Extract the (X, Y) coordinate from the center of the cell holding the provided text.  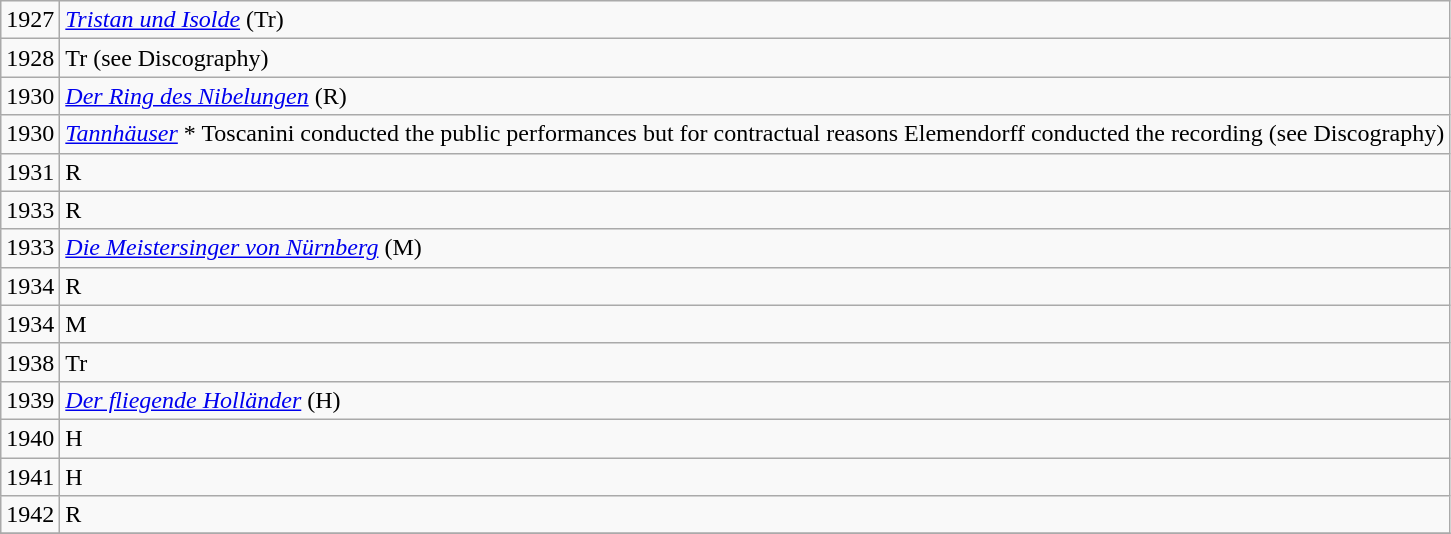
1928 (30, 58)
1927 (30, 20)
Der Ring des Nibelungen (R) (755, 96)
Die Meistersinger von Nürnberg (M) (755, 248)
1931 (30, 172)
1939 (30, 400)
Tr (755, 362)
Tr (see Discography) (755, 58)
Tannhäuser * Toscanini conducted the public performances but for contractual reasons Elemendorff conducted the recording (see Discography) (755, 134)
1941 (30, 477)
1942 (30, 515)
1940 (30, 438)
1938 (30, 362)
Tristan und Isolde (Tr) (755, 20)
Der fliegende Holländer (H) (755, 400)
M (755, 324)
